Identify which cell holds the provided text, then report its (x, y) central coordinate. 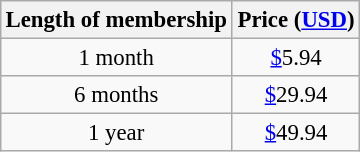
Length of membership (116, 20)
6 months (116, 95)
Price (USD) (296, 20)
1 year (116, 133)
$5.94 (296, 57)
1 month (116, 57)
$29.94 (296, 95)
$49.94 (296, 133)
